Determine the (X, Y) coordinate at the center of the cell enclosing the given text.  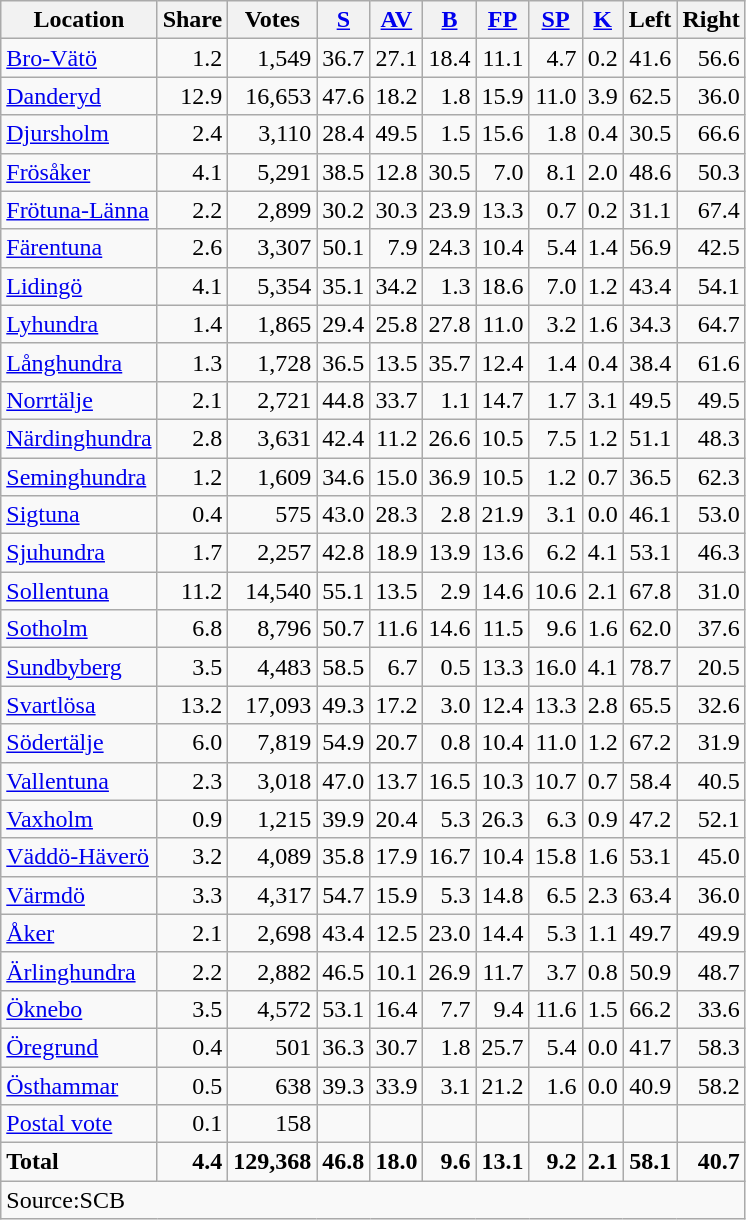
33.9 (396, 1085)
35.1 (344, 286)
46.8 (344, 1162)
6.5 (556, 895)
31.9 (711, 743)
2.0 (602, 172)
3.0 (450, 705)
15.6 (502, 134)
129,368 (272, 1162)
13.1 (502, 1162)
41.6 (650, 58)
13.9 (450, 553)
64.7 (711, 324)
17.2 (396, 705)
56.6 (711, 58)
48.7 (711, 971)
S (344, 20)
6.8 (192, 629)
44.8 (344, 400)
62.0 (650, 629)
28.3 (396, 515)
16.7 (450, 857)
10.3 (502, 781)
39.9 (344, 819)
8,796 (272, 629)
54.1 (711, 286)
33.6 (711, 1009)
12.5 (396, 933)
11.7 (502, 971)
Lyhundra (79, 324)
Left (650, 20)
7.5 (556, 438)
Ärlinghundra (79, 971)
66.2 (650, 1009)
6.0 (192, 743)
18.0 (396, 1162)
9.2 (556, 1162)
15.0 (396, 477)
Seminghundra (79, 477)
15.8 (556, 857)
56.9 (650, 248)
40.7 (711, 1162)
16,653 (272, 96)
Sollentuna (79, 591)
43.0 (344, 515)
4.7 (556, 58)
Närdinghundra (79, 438)
Danderyd (79, 96)
18.2 (396, 96)
30.3 (396, 210)
6.7 (396, 667)
48.3 (711, 438)
13.2 (192, 705)
B (450, 20)
50.7 (344, 629)
0.1 (192, 1124)
10.7 (556, 781)
34.2 (396, 286)
5,291 (272, 172)
4,572 (272, 1009)
58.3 (711, 1047)
36.7 (344, 58)
Source:SCB (374, 1200)
158 (272, 1124)
32.6 (711, 705)
40.9 (650, 1085)
14,540 (272, 591)
1,549 (272, 58)
62.5 (650, 96)
18.4 (450, 58)
Färentuna (79, 248)
29.4 (344, 324)
1,215 (272, 819)
37.6 (711, 629)
1,609 (272, 477)
45.0 (711, 857)
4.4 (192, 1162)
67.8 (650, 591)
575 (272, 515)
2.9 (450, 591)
3,307 (272, 248)
SP (556, 20)
66.6 (711, 134)
Värmdö (79, 895)
78.7 (650, 667)
33.7 (396, 400)
FP (502, 20)
Right (711, 20)
16.4 (396, 1009)
63.4 (650, 895)
53.0 (711, 515)
25.8 (396, 324)
5,354 (272, 286)
1,728 (272, 362)
3,631 (272, 438)
39.3 (344, 1085)
14.8 (502, 895)
30.2 (344, 210)
51.1 (650, 438)
Bro-Vätö (79, 58)
67.4 (711, 210)
7.9 (396, 248)
Östhammar (79, 1085)
3,110 (272, 134)
10.1 (396, 971)
7,819 (272, 743)
36.3 (344, 1047)
6.3 (556, 819)
13.7 (396, 781)
58.2 (711, 1085)
Frötuna-Länna (79, 210)
16.0 (556, 667)
Sjuhundra (79, 553)
67.2 (650, 743)
46.5 (344, 971)
42.8 (344, 553)
4,317 (272, 895)
Åker (79, 933)
46.3 (711, 553)
42.5 (711, 248)
20.4 (396, 819)
17.9 (396, 857)
3.3 (192, 895)
638 (272, 1085)
42.4 (344, 438)
62.3 (711, 477)
9.4 (502, 1009)
10.6 (556, 591)
25.7 (502, 1047)
Postal vote (79, 1124)
Share (192, 20)
Väddö-Häverö (79, 857)
Vaxholm (79, 819)
47.2 (650, 819)
1,865 (272, 324)
40.5 (711, 781)
Votes (272, 20)
Vallentuna (79, 781)
17,093 (272, 705)
38.5 (344, 172)
3.7 (556, 971)
27.1 (396, 58)
20.5 (711, 667)
28.4 (344, 134)
Svartlösa (79, 705)
3.9 (602, 96)
58.4 (650, 781)
2,698 (272, 933)
2,899 (272, 210)
4,483 (272, 667)
2,721 (272, 400)
14.4 (502, 933)
13.6 (502, 553)
Sotholm (79, 629)
21.2 (502, 1085)
23.0 (450, 933)
18.9 (396, 553)
2.6 (192, 248)
46.1 (650, 515)
30.7 (396, 1047)
38.4 (650, 362)
50.3 (711, 172)
2,257 (272, 553)
Djursholm (79, 134)
52.1 (711, 819)
4,089 (272, 857)
Location (79, 20)
50.9 (650, 971)
12.9 (192, 96)
6.2 (556, 553)
54.7 (344, 895)
48.6 (650, 172)
12.8 (396, 172)
11.5 (502, 629)
Lidingö (79, 286)
Långhundra (79, 362)
Öregrund (79, 1047)
Öknebo (79, 1009)
54.9 (344, 743)
58.1 (650, 1162)
47.6 (344, 96)
8.1 (556, 172)
16.5 (450, 781)
65.5 (650, 705)
34.6 (344, 477)
3,018 (272, 781)
55.1 (344, 591)
Frösåker (79, 172)
27.8 (450, 324)
49.3 (344, 705)
26.6 (450, 438)
20.7 (396, 743)
34.3 (650, 324)
501 (272, 1047)
14.7 (502, 400)
Total (79, 1162)
31.0 (711, 591)
31.1 (650, 210)
41.7 (650, 1047)
Norrtälje (79, 400)
7.7 (450, 1009)
AV (396, 20)
2,882 (272, 971)
18.6 (502, 286)
26.3 (502, 819)
11.1 (502, 58)
36.9 (450, 477)
49.7 (650, 933)
35.7 (450, 362)
K (602, 20)
Södertälje (79, 743)
58.5 (344, 667)
26.9 (450, 971)
21.9 (502, 515)
47.0 (344, 781)
61.6 (711, 362)
2.4 (192, 134)
23.9 (450, 210)
49.9 (711, 933)
50.1 (344, 248)
Sigtuna (79, 515)
24.3 (450, 248)
Sundbyberg (79, 667)
35.8 (344, 857)
